Detect which cell encompasses the target text, then output its (X, Y) center coordinate. 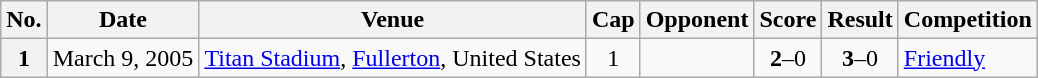
3–0 (860, 58)
Score (788, 20)
Titan Stadium, Fullerton, United States (393, 58)
Opponent (697, 20)
Result (860, 20)
No. (24, 20)
Venue (393, 20)
Cap (613, 20)
March 9, 2005 (123, 58)
Friendly (968, 58)
2–0 (788, 58)
Competition (968, 20)
Date (123, 20)
